Determine the [X, Y] coordinate at the center of the cell enclosing the given text.  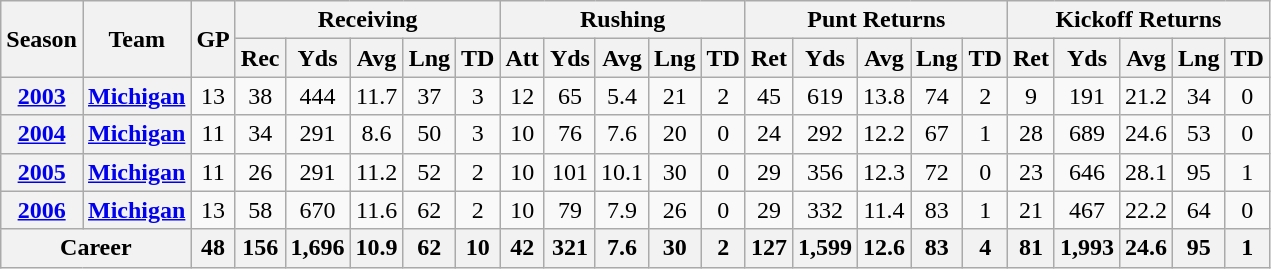
10.1 [622, 172]
101 [570, 172]
76 [570, 134]
127 [768, 248]
5.4 [622, 96]
Receiving [368, 20]
646 [1086, 172]
72 [937, 172]
45 [768, 96]
444 [318, 96]
65 [570, 96]
37 [429, 96]
67 [937, 134]
Att [522, 58]
1,599 [824, 248]
28.1 [1146, 172]
7.9 [622, 210]
22.2 [1146, 210]
10.9 [376, 248]
20 [675, 134]
11.6 [376, 210]
58 [260, 210]
52 [429, 172]
12 [522, 96]
12.3 [884, 172]
Season [42, 39]
Rushing [622, 20]
689 [1086, 134]
28 [1030, 134]
79 [570, 210]
Career [96, 248]
81 [1030, 248]
11.7 [376, 96]
2006 [42, 210]
21.2 [1146, 96]
4 [985, 248]
42 [522, 248]
292 [824, 134]
GP [213, 39]
467 [1086, 210]
Rec [260, 58]
48 [213, 248]
191 [1086, 96]
11.4 [884, 210]
38 [260, 96]
9 [1030, 96]
12.6 [884, 248]
Team [136, 39]
332 [824, 210]
619 [824, 96]
74 [937, 96]
1,993 [1086, 248]
356 [824, 172]
2005 [42, 172]
2004 [42, 134]
50 [429, 134]
64 [1199, 210]
53 [1199, 134]
12.2 [884, 134]
24 [768, 134]
8.6 [376, 134]
156 [260, 248]
Punt Returns [876, 20]
1,696 [318, 248]
23 [1030, 172]
321 [570, 248]
Kickoff Returns [1138, 20]
670 [318, 210]
11.2 [376, 172]
13.8 [884, 96]
2003 [42, 96]
